Output the (x, y) coordinate of the center of the cell containing the given text.  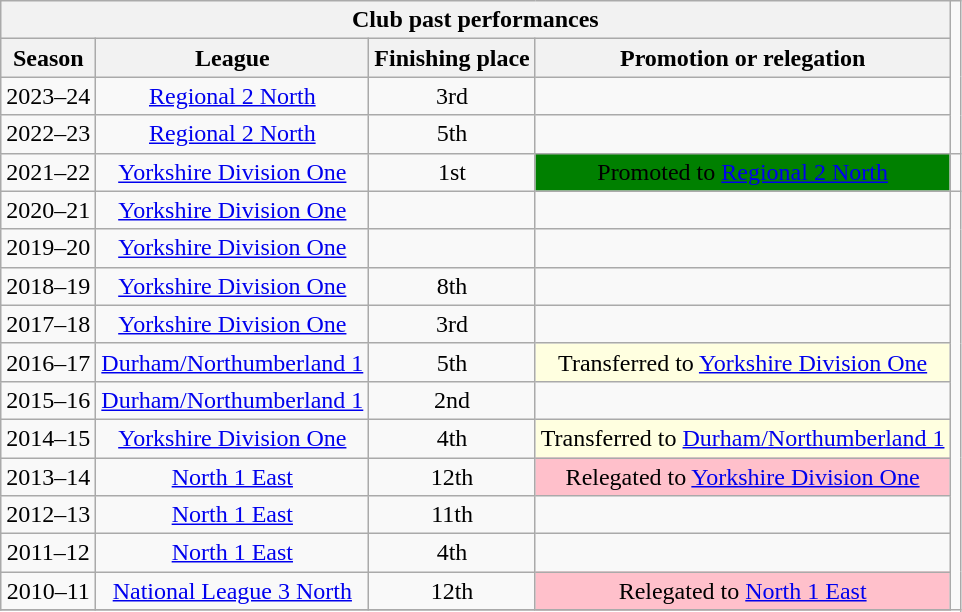
2016–17 (48, 362)
Relegated to Yorkshire Division One (742, 477)
2010–11 (48, 591)
Promotion or relegation (742, 58)
Relegated to North 1 East (742, 591)
2013–14 (48, 477)
2012–13 (48, 515)
Season (48, 58)
2021–22 (48, 172)
Promoted to Regional 2 North (742, 172)
Transferred to Yorkshire Division One (742, 362)
2nd (452, 400)
2011–12 (48, 553)
2023–24 (48, 96)
Transferred to Durham/Northumberland 1 (742, 438)
National League 3 North (232, 591)
11th (452, 515)
1st (452, 172)
2015–16 (48, 400)
2014–15 (48, 438)
Finishing place (452, 58)
League (232, 58)
2017–18 (48, 324)
2020–21 (48, 210)
2022–23 (48, 134)
8th (452, 286)
2019–20 (48, 248)
Club past performances (476, 20)
2018–19 (48, 286)
